Scan for the cell matching the given text and deliver its (X, Y) coordinate at center. 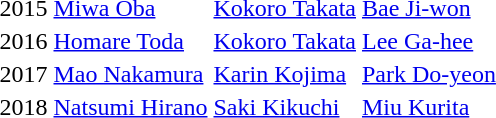
Kokoro Takata (285, 41)
Karin Kojima (285, 74)
Mao Nakamura (130, 74)
Homare Toda (130, 41)
